For the text-containing cell, return its midpoint in [X, Y] coordinate format. 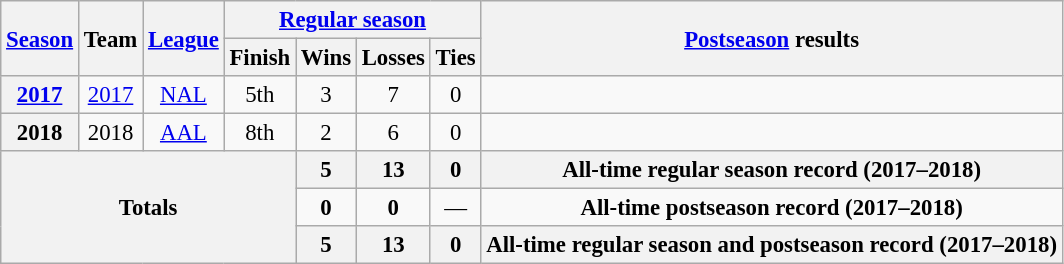
All-time regular season record (2017–2018) [772, 170]
Wins [326, 58]
2 [326, 133]
3 [326, 95]
5th [260, 95]
League [184, 38]
Totals [148, 208]
All-time regular season and postseason record (2017–2018) [772, 245]
Ties [456, 58]
— [456, 208]
6 [393, 133]
Losses [393, 58]
Postseason results [772, 38]
NAL [184, 95]
Finish [260, 58]
Regular season [352, 20]
AAL [184, 133]
Team [110, 38]
Season [40, 38]
All-time postseason record (2017–2018) [772, 208]
7 [393, 95]
8th [260, 133]
